Scan for the cell matching the given text and deliver its [X, Y] coordinate at center. 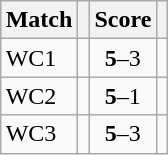
Match [39, 20]
Score [123, 20]
WC3 [39, 134]
WC2 [39, 96]
WC1 [39, 58]
5–1 [123, 96]
